For the text-containing cell, return its midpoint in [x, y] coordinate format. 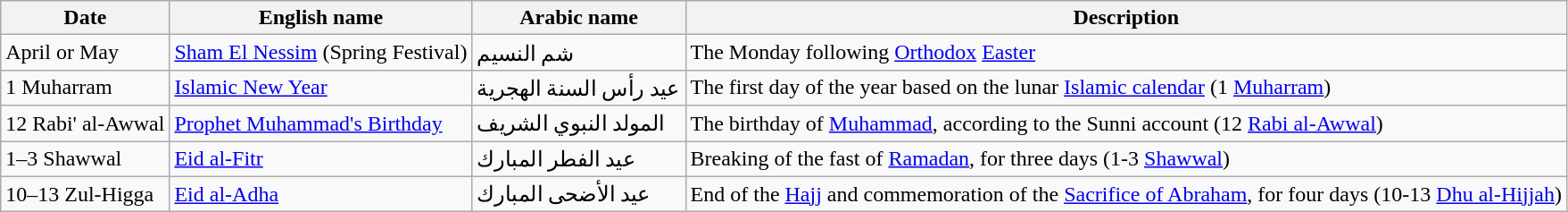
عيد رأس السنة الهجرية [578, 88]
عيد الأضحى المبارك [578, 194]
Sham El Nessim (Spring Festival) [321, 53]
10–13 Zul-Higga [86, 194]
Prophet Muhammad's Birthday [321, 123]
شم النسيم [578, 53]
The Monday following Orthodox Easter [1126, 53]
English name [321, 18]
Description [1126, 18]
Eid al-Fitr [321, 159]
The first day of the year based on the lunar Islamic calendar (1 Muharram) [1126, 88]
Islamic New Year [321, 88]
Arabic name [578, 18]
April or May [86, 53]
12 Rabi' al-Awwal [86, 123]
End of the Hajj and commemoration of the Sacrifice of Abraham, for four days (10-13 Dhu al-Hijjah) [1126, 194]
The birthday of Muhammad, according to the Sunni account (12 Rabi al-Awwal) [1126, 123]
Eid al-Adha [321, 194]
عيد الفطر المبارك [578, 159]
1 Muharram [86, 88]
Breaking of the fast of Ramadan, for three days (1-3 Shawwal) [1126, 159]
Date [86, 18]
1–3 Shawwal [86, 159]
المولد النبوي الشريف [578, 123]
